Find where the given text appears and provide that cell's center as [x, y] coordinate. 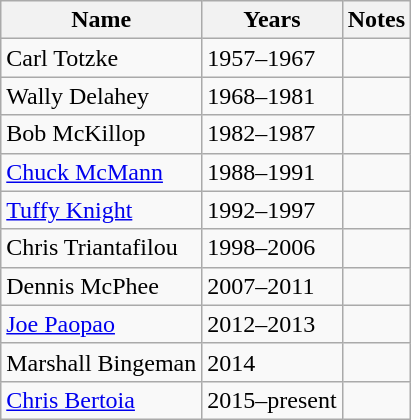
2007–2011 [272, 286]
1998–2006 [272, 248]
1982–1987 [272, 134]
Bob McKillop [102, 134]
Years [272, 20]
Marshall Bingeman [102, 362]
2012–2013 [272, 324]
1957–1967 [272, 58]
Dennis McPhee [102, 286]
Name [102, 20]
Notes [376, 20]
2014 [272, 362]
1968–1981 [272, 96]
1992–1997 [272, 210]
Joe Paopao [102, 324]
Tuffy Knight [102, 210]
Carl Totzke [102, 58]
2015–present [272, 400]
Wally Delahey [102, 96]
Chuck McMann [102, 172]
Chris Bertoia [102, 400]
1988–1991 [272, 172]
Chris Triantafilou [102, 248]
